Output the (X, Y) coordinate of the center of the cell containing the given text.  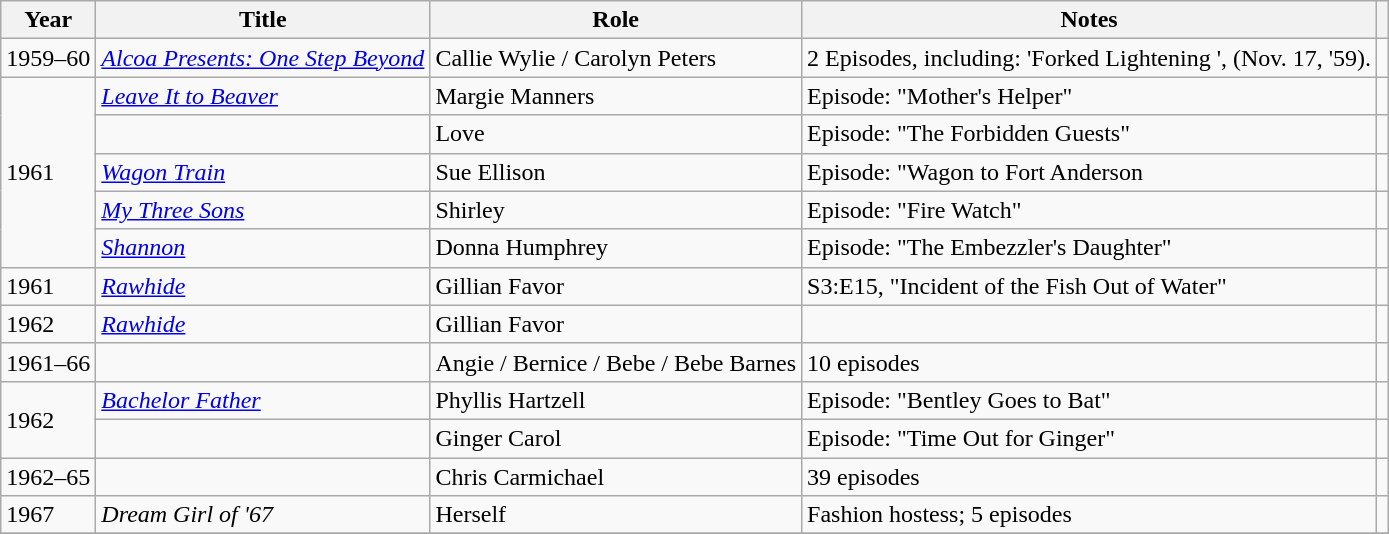
Episode: "Fire Watch" (1090, 210)
Notes (1090, 20)
S3:E15, "Incident of the Fish Out of Water" (1090, 286)
Callie Wylie / Carolyn Peters (616, 58)
Episode: "Wagon to Fort Anderson (1090, 172)
Leave It to Beaver (263, 96)
Herself (616, 515)
Role (616, 20)
Episode: "Bentley Goes to Bat" (1090, 400)
Margie Manners (616, 96)
My Three Sons (263, 210)
Fashion hostess; 5 episodes (1090, 515)
Shirley (616, 210)
Chris Carmichael (616, 477)
Dream Girl of '67 (263, 515)
Ginger Carol (616, 438)
1961–66 (48, 362)
Title (263, 20)
1959–60 (48, 58)
Episode: "Time Out for Ginger" (1090, 438)
Shannon (263, 248)
Episode: "The Forbidden Guests" (1090, 134)
Alcoa Presents: One Step Beyond (263, 58)
Episode: "The Embezzler's Daughter" (1090, 248)
2 Episodes, including: 'Forked Lightening ', (Nov. 17, '59). (1090, 58)
39 episodes (1090, 477)
10 episodes (1090, 362)
Episode: "Mother's Helper" (1090, 96)
Sue Ellison (616, 172)
1962–65 (48, 477)
1967 (48, 515)
Wagon Train (263, 172)
Year (48, 20)
Donna Humphrey (616, 248)
Angie / Bernice / Bebe / Bebe Barnes (616, 362)
Bachelor Father (263, 400)
Love (616, 134)
Phyllis Hartzell (616, 400)
